For the text-containing cell, return its midpoint in (x, y) coordinate format. 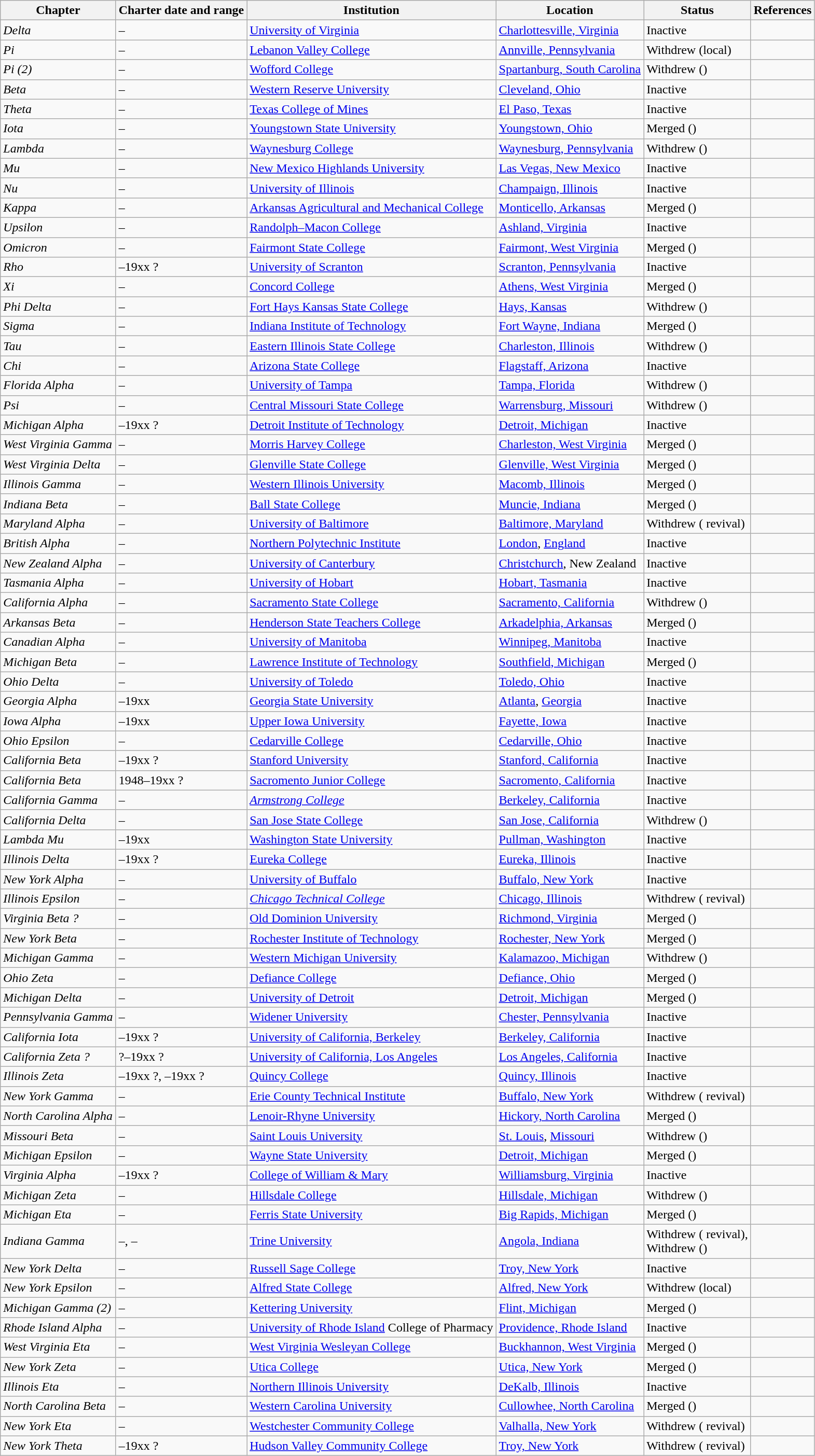
Canadian Alpha (58, 642)
Tampa, Florida (570, 385)
Indiana Institute of Technology (371, 326)
New York Beta (58, 938)
References (782, 10)
Virginia Beta ? (58, 919)
Westchester Community College (371, 1426)
North Carolina Beta (58, 1406)
Iowa Alpha (58, 721)
Fort Wayne, Indiana (570, 326)
Defiance, Ohio (570, 978)
Arkansas Agricultural and Mechanical College (371, 207)
Russell Sage College (371, 1268)
Charleston, West Virginia (570, 445)
Illinois Zeta (58, 1076)
Western Reserve University (371, 89)
Lambda Mu (58, 839)
Withdrew ( revival), Withdrew () (697, 1242)
Rhode Island Alpha (58, 1327)
Maryland Alpha (58, 523)
Fairmont, West Virginia (570, 247)
Atlanta, Georgia (570, 701)
Sacromento Junior College (371, 780)
Cedarville College (371, 741)
Southfield, Michigan (570, 662)
West Virginia Eta (58, 1347)
Flagstaff, Arizona (570, 366)
Concord College (371, 287)
Florida Alpha (58, 385)
Illinois Delta (58, 859)
Fayette, Iowa (570, 721)
University of Rhode Island College of Pharmacy (371, 1327)
Muncie, Indiana (570, 504)
New York Epsilon (58, 1288)
University of Detroit (371, 997)
Armstrong College (371, 800)
University of Illinois (371, 188)
Mu (58, 168)
Michigan Alpha (58, 425)
Kappa (58, 207)
Glenville State College (371, 464)
California Iota (58, 1037)
Pennsylvania Gamma (58, 1017)
Kalamazoo, Michigan (570, 958)
Georgia State University (371, 701)
Flint, Michigan (570, 1308)
Morris Harvey College (371, 445)
Hickory, North Carolina (570, 1116)
Pi (58, 50)
Wofford College (371, 70)
Hillsdale, Michigan (570, 1195)
New Mexico Highlands University (371, 168)
Chicago, Illinois (570, 899)
Missouri Beta (58, 1135)
Scranton, Pennsylvania (570, 267)
San Jose, California (570, 820)
College of William & Mary (371, 1175)
1948–19xx ? (182, 780)
Fairmont State College (371, 247)
California Zeta ? (58, 1057)
El Paso, Texas (570, 109)
Randolph–Macon College (371, 227)
Williamsburg, Virginia (570, 1175)
Arizona State College (371, 366)
Utica College (371, 1367)
Ohio Epsilon (58, 741)
Arkadelphia, Arkansas (570, 622)
Chester, Pennsylvania (570, 1017)
Alfred State College (371, 1288)
University of Scranton (371, 267)
Kettering University (371, 1308)
?–19xx ? (182, 1057)
University of Buffalo (371, 879)
Upper Iowa University (371, 721)
Hobart, Tasmania (570, 583)
Sacramento, California (570, 603)
Waynesburg College (371, 148)
West Virginia Gamma (58, 445)
Omicron (58, 247)
West Virginia Delta (58, 464)
New Zealand Alpha (58, 563)
Psi (58, 405)
University of Toledo (371, 682)
Location (570, 10)
Pullman, Washington (570, 839)
Fort Hays Kansas State College (371, 307)
Lambda (58, 148)
Winnipeg, Manitoba (570, 642)
University of Baltimore (371, 523)
Chi (58, 366)
California Delta (58, 820)
Eureka, Illinois (570, 859)
Upsilon (58, 227)
Sacromento, California (570, 780)
Las Vegas, New Mexico (570, 168)
Tasmania Alpha (58, 583)
Beta (58, 89)
University of Virginia (371, 30)
DeKalb, Illinois (570, 1386)
–19xx ?, –19xx ? (182, 1076)
Michigan Gamma (2) (58, 1308)
Henderson State Teachers College (371, 622)
University of Manitoba (371, 642)
Christchurch, New Zealand (570, 563)
–, – (182, 1242)
Warrensburg, Missouri (570, 405)
Western Illinois University (371, 484)
Athens, West Virginia (570, 287)
Lenoir-Rhyne University (371, 1116)
New York Alpha (58, 879)
Sacramento State College (371, 603)
Virginia Alpha (58, 1175)
Widener University (371, 1017)
Cleveland, Ohio (570, 89)
Institution (371, 10)
Valhalla, New York (570, 1426)
West Virginia Wesleyan College (371, 1347)
Michigan Eta (58, 1215)
New York Theta (58, 1446)
British Alpha (58, 543)
Arkansas Beta (58, 622)
Michigan Epsilon (58, 1155)
Iota (58, 129)
Waynesburg, Pennsylvania (570, 148)
Ohio Zeta (58, 978)
University of Hobart (371, 583)
New York Eta (58, 1426)
Chicago Technical College (371, 899)
University of California, Los Angeles (371, 1057)
Ball State College (371, 504)
Northern Illinois University (371, 1386)
Ferris State University (371, 1215)
Phi Delta (58, 307)
Indiana Gamma (58, 1242)
Toledo, Ohio (570, 682)
Xi (58, 287)
Charleston, Illinois (570, 346)
Glenville, West Virginia (570, 464)
Tau (58, 346)
Rochester Institute of Technology (371, 938)
Status (697, 10)
Charlottesville, Virginia (570, 30)
San Jose State College (371, 820)
Stanford University (371, 760)
Buckhannon, West Virginia (570, 1347)
Hillsdale College (371, 1195)
Richmond, Virginia (570, 919)
University of Canterbury (371, 563)
Pi (2) (58, 70)
Michigan Beta (58, 662)
Youngstown, Ohio (570, 129)
St. Louis, Missouri (570, 1135)
Angola, Indiana (570, 1242)
Cullowhee, North Carolina (570, 1406)
London, England (570, 543)
Trine University (371, 1242)
Saint Louis University (371, 1135)
Illinois Epsilon (58, 899)
Quincy College (371, 1076)
Rochester, New York (570, 938)
Rho (58, 267)
Western Carolina University (371, 1406)
New York Gamma (58, 1096)
Quincy, Illinois (570, 1076)
Illinois Eta (58, 1386)
Los Angeles, California (570, 1057)
Lawrence Institute of Technology (371, 662)
Northern Polytechnic Institute (371, 543)
Detroit Institute of Technology (371, 425)
Washington State University (371, 839)
Stanford, California (570, 760)
Big Rapids, Michigan (570, 1215)
University of Tampa (371, 385)
California Gamma (58, 800)
Eureka College (371, 859)
Utica, New York (570, 1367)
New York Zeta (58, 1367)
Georgia Alpha (58, 701)
California Alpha (58, 603)
Illinois Gamma (58, 484)
Central Missouri State College (371, 405)
Western Michigan University (371, 958)
Delta (58, 30)
Old Dominion University (371, 919)
Michigan Zeta (58, 1195)
Alfred, New York (570, 1288)
Hays, Kansas (570, 307)
Erie County Technical Institute (371, 1096)
Wayne State University (371, 1155)
Nu (58, 188)
Michigan Gamma (58, 958)
Chapter (58, 10)
Macomb, Illinois (570, 484)
Indiana Beta (58, 504)
Spartanburg, South Carolina (570, 70)
Lebanon Valley College (371, 50)
Theta (58, 109)
Cedarville, Ohio (570, 741)
New York Delta (58, 1268)
Youngstown State University (371, 129)
Baltimore, Maryland (570, 523)
Charter date and range (182, 10)
Providence, Rhode Island (570, 1327)
University of California, Berkeley (371, 1037)
Champaign, Illinois (570, 188)
North Carolina Alpha (58, 1116)
Ohio Delta (58, 682)
Texas College of Mines (371, 109)
Eastern Illinois State College (371, 346)
Monticello, Arkansas (570, 207)
Michigan Delta (58, 997)
Defiance College (371, 978)
Annville, Pennsylvania (570, 50)
Sigma (58, 326)
Hudson Valley Community College (371, 1446)
Ashland, Virginia (570, 227)
